Locate the cell with the specified text and output its (x, y) center coordinate. 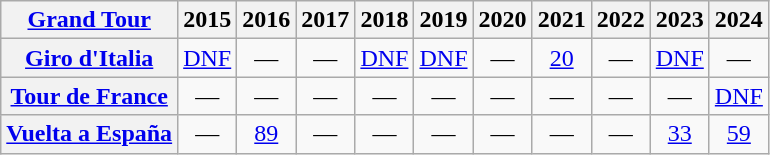
2015 (208, 20)
59 (738, 134)
2024 (738, 20)
Vuelta a España (90, 134)
2023 (680, 20)
Grand Tour (90, 20)
Giro d'Italia (90, 58)
20 (562, 58)
89 (266, 134)
2021 (562, 20)
2022 (620, 20)
2019 (444, 20)
Tour de France (90, 96)
2020 (502, 20)
2017 (326, 20)
2016 (266, 20)
33 (680, 134)
2018 (384, 20)
